From the cell containing the given text, extract its center point as (X, Y) coordinate. 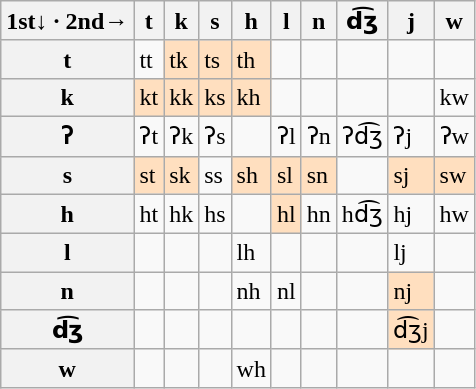
ʔn (318, 136)
ht (149, 214)
ʔs (215, 136)
ss (215, 175)
sh (251, 175)
nh (251, 291)
hn (318, 214)
j (411, 21)
th (251, 59)
kh (251, 97)
ʔt (149, 136)
hd͡ʒ (362, 214)
tk (182, 59)
lh (251, 253)
sn (318, 175)
kt (149, 97)
nl (286, 291)
ʔj (411, 136)
ʔw (454, 136)
ʔl (286, 136)
sj (411, 175)
kk (182, 97)
d͡ʒj (411, 330)
ts (215, 59)
hk (182, 214)
hj (411, 214)
ʔ (68, 136)
ʔd͡ʒ (362, 136)
hl (286, 214)
wh (251, 368)
kw (454, 97)
st (149, 175)
nj (411, 291)
sw (454, 175)
lj (411, 253)
sk (182, 175)
hs (215, 214)
sl (286, 175)
tt (149, 59)
ʔk (182, 136)
1st↓ · 2nd→ (68, 21)
ks (215, 97)
hw (454, 214)
